Detect which cell encompasses the target text, then output its (X, Y) center coordinate. 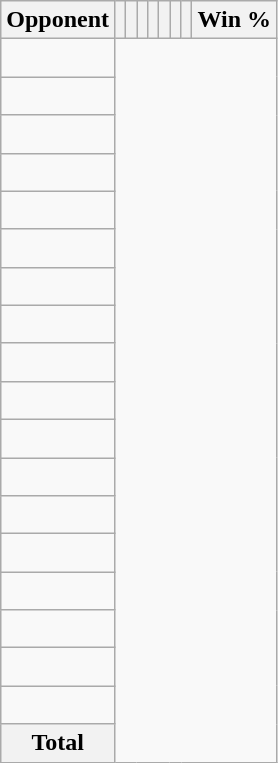
Total (58, 743)
Opponent (58, 20)
Win % (234, 20)
